Detect which cell encompasses the target text, then output its [X, Y] center coordinate. 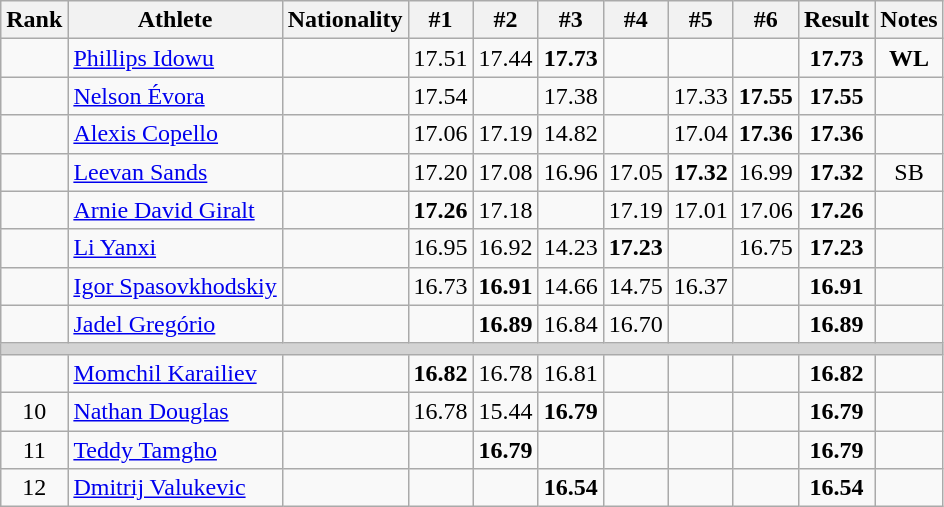
#2 [506, 20]
16.92 [506, 248]
16.37 [700, 286]
11 [34, 449]
Result [836, 20]
#4 [636, 20]
14.66 [570, 286]
17.51 [440, 58]
#1 [440, 20]
16.96 [570, 172]
Momchil Karailiev [175, 373]
Rank [34, 20]
15.44 [506, 411]
Arnie David Giralt [175, 210]
SB [909, 172]
Notes [909, 20]
Jadel Gregório [175, 324]
17.05 [636, 172]
16.73 [440, 286]
Phillips Idowu [175, 58]
Alexis Copello [175, 134]
Leevan Sands [175, 172]
WL [909, 58]
10 [34, 411]
17.38 [570, 96]
17.33 [700, 96]
Nationality [345, 20]
12 [34, 488]
16.84 [570, 324]
17.54 [440, 96]
16.81 [570, 373]
17.08 [506, 172]
14.75 [636, 286]
Igor Spasovkhodskiy [175, 286]
#3 [570, 20]
17.44 [506, 58]
17.20 [440, 172]
Li Yanxi [175, 248]
14.82 [570, 134]
17.18 [506, 210]
#6 [766, 20]
#5 [700, 20]
Nelson Évora [175, 96]
16.95 [440, 248]
16.99 [766, 172]
17.04 [700, 134]
Athlete [175, 20]
14.23 [570, 248]
Teddy Tamgho [175, 449]
17.01 [700, 210]
Nathan Douglas [175, 411]
16.70 [636, 324]
16.75 [766, 248]
Dmitrij Valukevic [175, 488]
